Locate the cell with the specified text and output its (x, y) center coordinate. 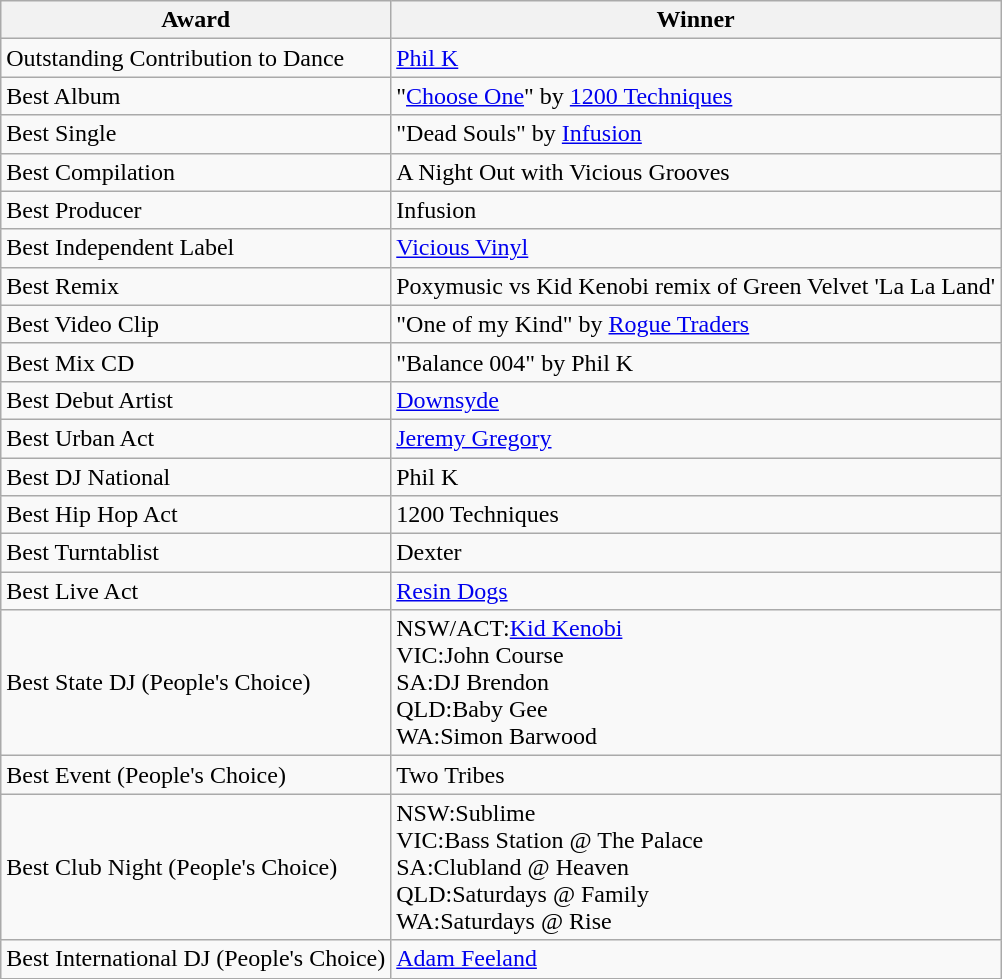
NSW/ACT:Kid KenobiVIC:John CourseSA:DJ BrendonQLD:Baby GeeWA:Simon Barwood (696, 683)
Best Album (196, 96)
1200 Techniques (696, 515)
Best Hip Hop Act (196, 515)
Outstanding Contribution to Dance (196, 58)
Best Compilation (196, 172)
Poxymusic vs Kid Kenobi remix of Green Velvet 'La La Land' (696, 286)
Vicious Vinyl (696, 248)
"Balance 004" by Phil K (696, 362)
Best Turntablist (196, 553)
Jeremy Gregory (696, 438)
Resin Dogs (696, 591)
NSW:SublimeVIC:Bass Station @ The PalaceSA:Clubland @ HeavenQLD:Saturdays @ FamilyWA:Saturdays @ Rise (696, 867)
"Choose One" by 1200 Techniques (696, 96)
Best International DJ (People's Choice) (196, 959)
Downsyde (696, 400)
Dexter (696, 553)
Award (196, 20)
Two Tribes (696, 775)
Best DJ National (196, 477)
Best Remix (196, 286)
"One of my Kind" by Rogue Traders (696, 324)
Best Urban Act (196, 438)
Best Debut Artist (196, 400)
Best Producer (196, 210)
Best Club Night (People's Choice) (196, 867)
Best State DJ (People's Choice) (196, 683)
Best Mix CD (196, 362)
Best Live Act (196, 591)
Best Independent Label (196, 248)
Best Event (People's Choice) (196, 775)
Infusion (696, 210)
Adam Feeland (696, 959)
"Dead Souls" by Infusion (696, 134)
A Night Out with Vicious Grooves (696, 172)
Winner (696, 20)
Best Single (196, 134)
Best Video Clip (196, 324)
